Return (x, y) of the center of cell containing provided text 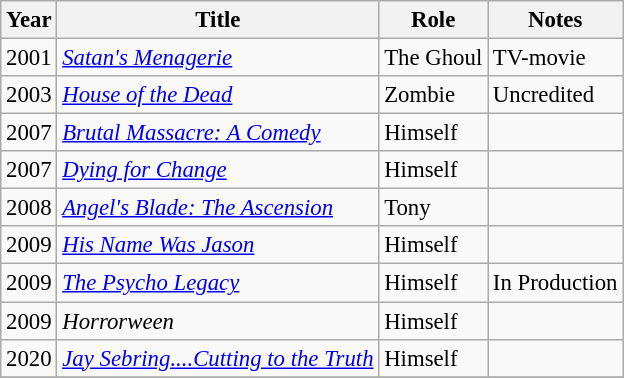
TV-movie (556, 58)
Year (29, 20)
Brutal Massacre: A Comedy (218, 133)
Satan's Menagerie (218, 58)
2008 (29, 208)
Uncredited (556, 95)
Role (434, 20)
In Production (556, 283)
Zombie (434, 95)
2001 (29, 58)
Jay Sebring....Cutting to the Truth (218, 358)
Angel's Blade: The Ascension (218, 208)
2003 (29, 95)
Tony (434, 208)
Horrorween (218, 321)
The Psycho Legacy (218, 283)
Title (218, 20)
2020 (29, 358)
Notes (556, 20)
His Name Was Jason (218, 245)
House of the Dead (218, 95)
The Ghoul (434, 58)
Dying for Change (218, 170)
